Search for the cell housing the specified text and yield its [X, Y] center coordinate. 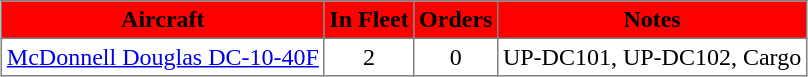
2 [369, 57]
Aircraft [163, 20]
Orders [456, 20]
McDonnell Douglas DC-10-40F [163, 57]
Notes [652, 20]
0 [456, 57]
In Fleet [369, 20]
UP-DC101, UP-DC102, Cargo [652, 57]
